Provide the [x, y] coordinate of the cell's center where the given text is located.  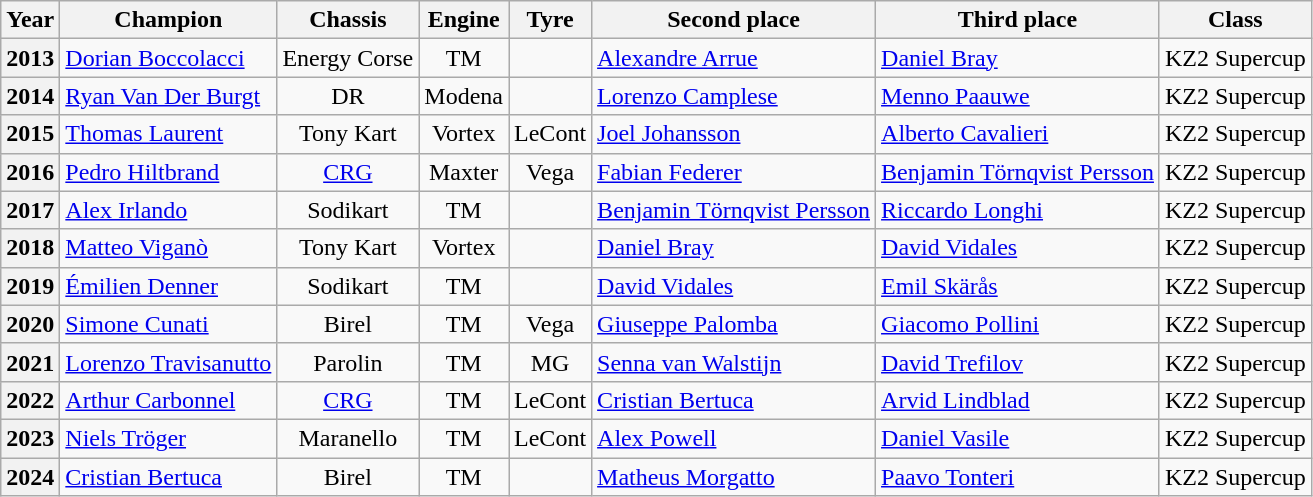
Alex Powell [734, 438]
Senna van Walstijn [734, 362]
DR [348, 96]
Niels Tröger [168, 438]
David Trefilov [1018, 362]
Champion [168, 20]
2014 [30, 96]
Lorenzo Camplese [734, 96]
Alex Irlando [168, 210]
Maxter [464, 172]
Pedro Hiltbrand [168, 172]
Dorian Boccolacci [168, 58]
Arvid Lindblad [1018, 400]
Thomas Laurent [168, 134]
Giuseppe Palomba [734, 324]
Ryan Van Der Burgt [168, 96]
Energy Corse [348, 58]
Emil Skärås [1018, 286]
Daniel Vasile [1018, 438]
Simone Cunati [168, 324]
Alberto Cavalieri [1018, 134]
Engine [464, 20]
Arthur Carbonnel [168, 400]
Parolin [348, 362]
Third place [1018, 20]
2021 [30, 362]
Lorenzo Travisanutto [168, 362]
Fabian Federer [734, 172]
Class [1235, 20]
2015 [30, 134]
2024 [30, 477]
Émilien Denner [168, 286]
Riccardo Longhi [1018, 210]
Modena [464, 96]
Matteo Viganò [168, 248]
Alexandre Arrue [734, 58]
2018 [30, 248]
Maranello [348, 438]
2020 [30, 324]
2019 [30, 286]
2013 [30, 58]
Giacomo Pollini [1018, 324]
Joel Johansson [734, 134]
2017 [30, 210]
Chassis [348, 20]
Menno Paauwe [1018, 96]
2016 [30, 172]
Tyre [550, 20]
Matheus Morgatto [734, 477]
2023 [30, 438]
Year [30, 20]
Paavo Tonteri [1018, 477]
Second place [734, 20]
MG [550, 362]
2022 [30, 400]
